Provide the [x, y] coordinate of the cell's center where the given text is located.  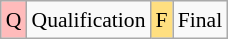
F [162, 20]
Q [14, 20]
Qualification [89, 20]
Final [200, 20]
